Capture the cell that displays the provided text and extract its [X, Y] central coordinate. 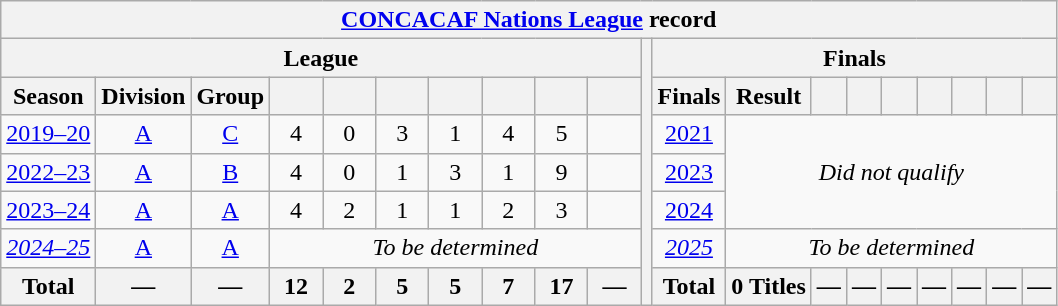
Result [769, 96]
7 [508, 286]
CONCACAF Nations League record [529, 20]
12 [296, 286]
2025 [689, 248]
Group [230, 96]
2023 [689, 172]
C [230, 134]
0 Titles [769, 286]
2022–23 [48, 172]
2024 [689, 210]
Did not qualify [892, 172]
2024–25 [48, 248]
League [321, 58]
2023–24 [48, 210]
Division [144, 96]
9 [562, 172]
2019–20 [48, 134]
17 [562, 286]
2021 [689, 134]
B [230, 172]
Season [48, 96]
